Find where the given text appears and provide that cell's center as [X, Y] coordinate. 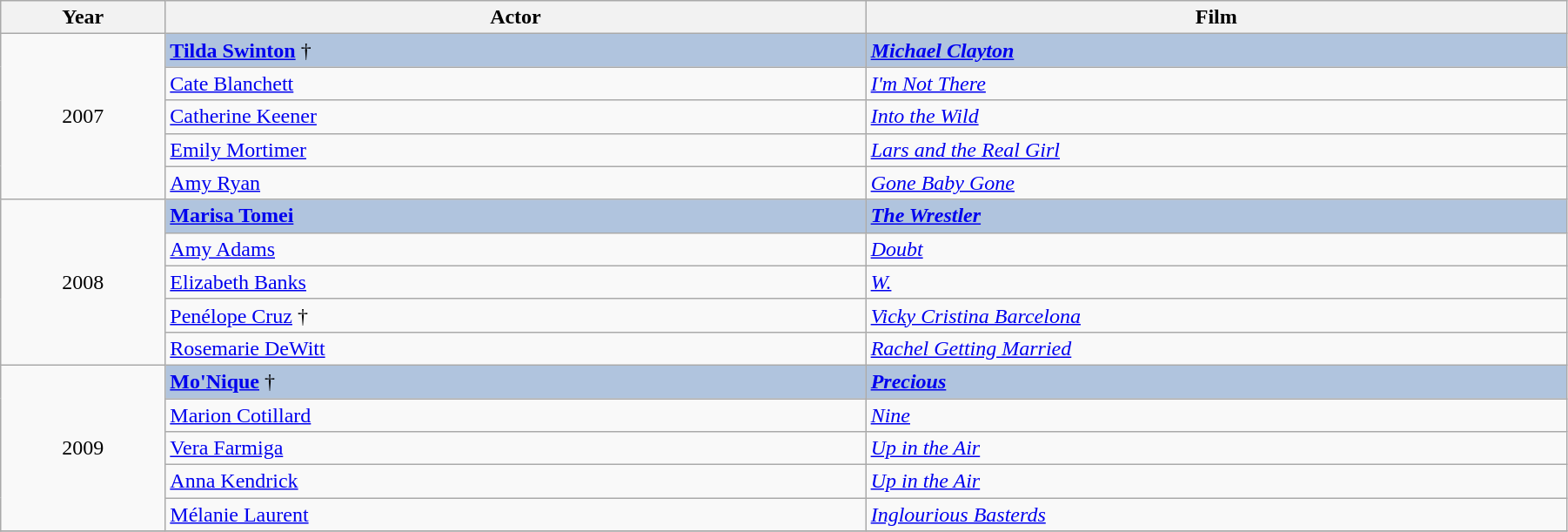
2008 [84, 282]
Rachel Getting Married [1216, 348]
Amy Ryan [515, 183]
I'm Not There [1216, 84]
2007 [84, 117]
Tilda Swinton † [515, 51]
Precious [1216, 381]
Elizabeth Banks [515, 282]
Michael Clayton [1216, 51]
Inglourious Basterds [1216, 515]
Into the Wild [1216, 117]
Emily Mortimer [515, 150]
Amy Adams [515, 249]
Penélope Cruz † [515, 315]
Marion Cotillard [515, 415]
Nine [1216, 415]
Gone Baby Gone [1216, 183]
2009 [84, 448]
The Wrestler [1216, 216]
Film [1216, 17]
Mélanie Laurent [515, 515]
Vicky Cristina Barcelona [1216, 315]
Year [84, 17]
Mo'Nique † [515, 381]
Rosemarie DeWitt [515, 348]
Anna Kendrick [515, 481]
W. [1216, 282]
Lars and the Real Girl [1216, 150]
Actor [515, 17]
Cate Blanchett [515, 84]
Doubt [1216, 249]
Vera Farmiga [515, 448]
Marisa Tomei [515, 216]
Catherine Keener [515, 117]
